Capture the cell that displays the provided text and extract its (X, Y) central coordinate. 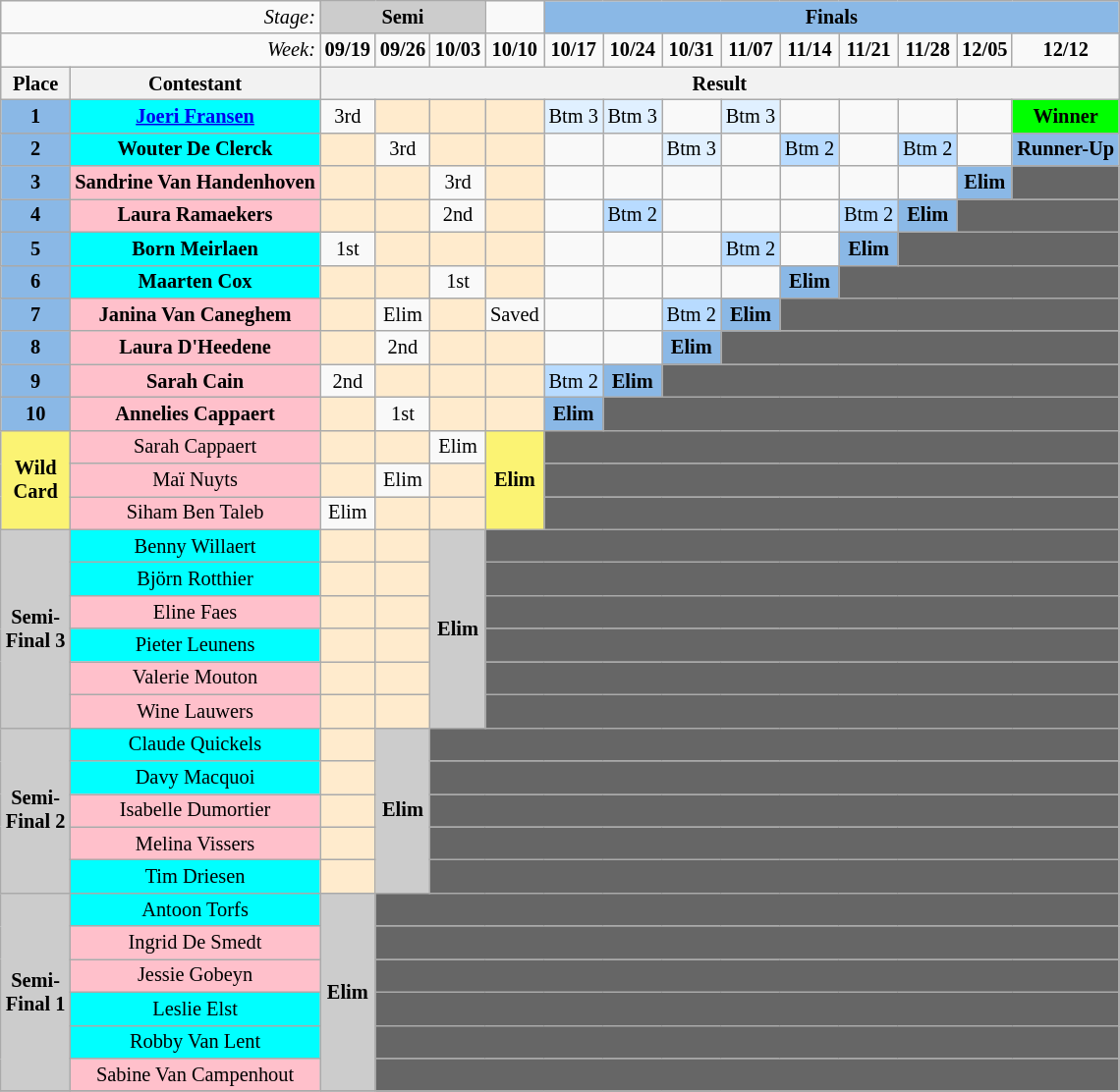
10 (35, 413)
Davy Macquoi (195, 777)
09/19 (348, 50)
Semi-Final 3 (35, 628)
10/31 (692, 50)
Eline Faes (195, 612)
2 (35, 149)
Maarten Cox (195, 282)
12/12 (1065, 50)
Siham Ben Taleb (195, 513)
10/10 (515, 50)
Claude Quickels (195, 744)
6 (35, 282)
Robby Van Lent (195, 1042)
9 (35, 381)
11/07 (751, 50)
Leslie Elst (195, 1009)
11/21 (868, 50)
10/24 (633, 50)
Sabine Van Campenhout (195, 1074)
Tim Driesen (195, 876)
Annelies Cappaert (195, 413)
Contestant (195, 83)
Semi-Final 1 (35, 992)
Ingrid De Smedt (195, 943)
Runner-Up (1065, 149)
Finals (831, 17)
Laura Ramaekers (195, 215)
10/17 (574, 50)
Week: (161, 50)
Wouter De Clerck (195, 149)
Wine Lauwers (195, 711)
11/14 (810, 50)
Sarah Cain (195, 381)
4 (35, 215)
Jessie Gobeyn (195, 975)
Semi (403, 17)
Björn Rotthier (195, 578)
7 (35, 314)
Janina Van Caneghem (195, 314)
Stage: (161, 17)
8 (35, 348)
Antoon Torfs (195, 909)
Born Meirlaen (195, 248)
Saved (515, 314)
Melina Vissers (195, 844)
Maï Nuyts (195, 480)
11/28 (927, 50)
10/03 (458, 50)
1 (35, 116)
WildCard (35, 479)
Valerie Mouton (195, 678)
Sarah Cappaert (195, 447)
Laura D'Heedene (195, 348)
Benny Willaert (195, 546)
Joeri Fransen (195, 116)
Winner (1065, 116)
Semi-Final 2 (35, 810)
3 (35, 183)
12/05 (984, 50)
Sandrine Van Handenhoven (195, 183)
Place (35, 83)
Result (719, 83)
5 (35, 248)
Pieter Leunens (195, 645)
Isabelle Dumortier (195, 810)
09/26 (403, 50)
